Find where the given text appears and provide that cell's center as (x, y) coordinate. 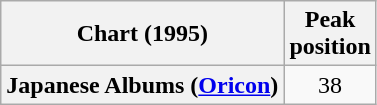
Peak position (330, 34)
Chart (1995) (142, 34)
Japanese Albums (Oricon) (142, 85)
38 (330, 85)
